Return [x, y] of the center of cell containing provided text 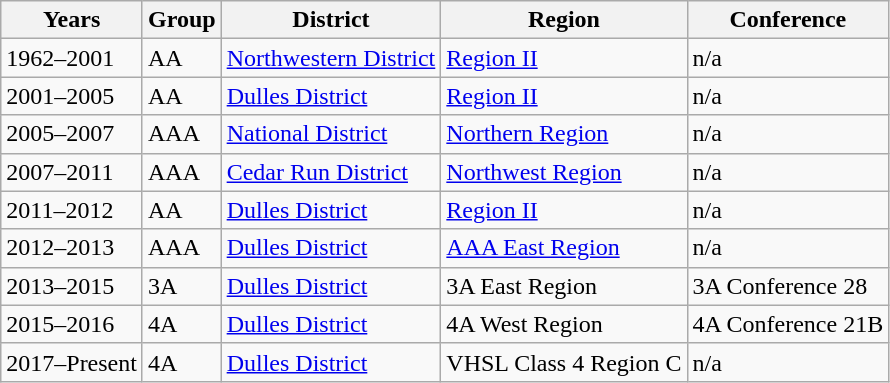
3A [182, 286]
Northern Region [564, 134]
Group [182, 20]
Conference [788, 20]
National District [331, 134]
Region [564, 20]
3A East Region [564, 286]
2011–2012 [72, 210]
1962–2001 [72, 58]
Northwestern District [331, 58]
2001–2005 [72, 96]
4A West Region [564, 324]
2013–2015 [72, 286]
Northwest Region [564, 172]
2007–2011 [72, 172]
4A Conference 21B [788, 324]
2015–2016 [72, 324]
3A Conference 28 [788, 286]
2005–2007 [72, 134]
Years [72, 20]
District [331, 20]
2017–Present [72, 362]
VHSL Class 4 Region C [564, 362]
2012–2013 [72, 248]
Cedar Run District [331, 172]
AAA East Region [564, 248]
